Determine the [X, Y] coordinate at the center of the cell enclosing the given text.  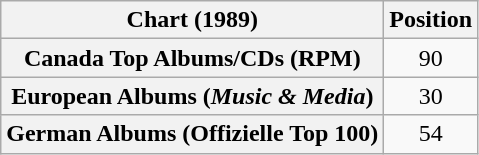
Chart (1989) [192, 20]
German Albums (Offizielle Top 100) [192, 134]
30 [431, 96]
Position [431, 20]
54 [431, 134]
90 [431, 58]
Canada Top Albums/CDs (RPM) [192, 58]
European Albums (Music & Media) [192, 96]
